Capture the cell that displays the provided text and extract its [X, Y] central coordinate. 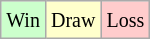
Win [24, 20]
Loss [126, 20]
Draw [72, 20]
